Determine the [X, Y] coordinate at the center of the cell enclosing the given text.  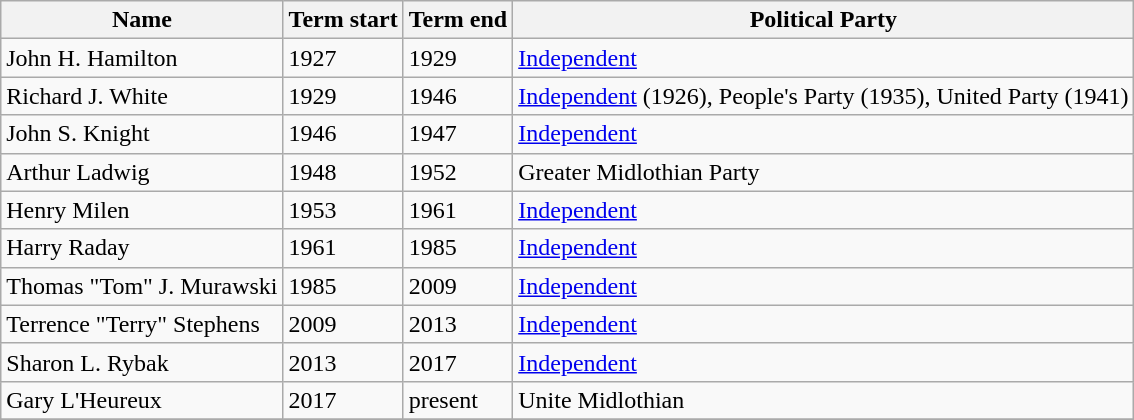
Unite Midlothian [824, 400]
Henry Milen [142, 210]
Terrence "Terry" Stephens [142, 324]
Arthur Ladwig [142, 172]
Thomas "Tom" J. Murawski [142, 286]
Sharon L. Rybak [142, 362]
John H. Hamilton [142, 58]
Name [142, 20]
Richard J. White [142, 96]
Harry Raday [142, 248]
Term end [458, 20]
1947 [458, 134]
1927 [343, 58]
1952 [458, 172]
Independent (1926), People's Party (1935), United Party (1941) [824, 96]
present [458, 400]
1953 [343, 210]
Political Party [824, 20]
Term start [343, 20]
John S. Knight [142, 134]
Greater Midlothian Party [824, 172]
1948 [343, 172]
Gary L'Heureux [142, 400]
